Search for the cell housing the specified text and yield its [X, Y] center coordinate. 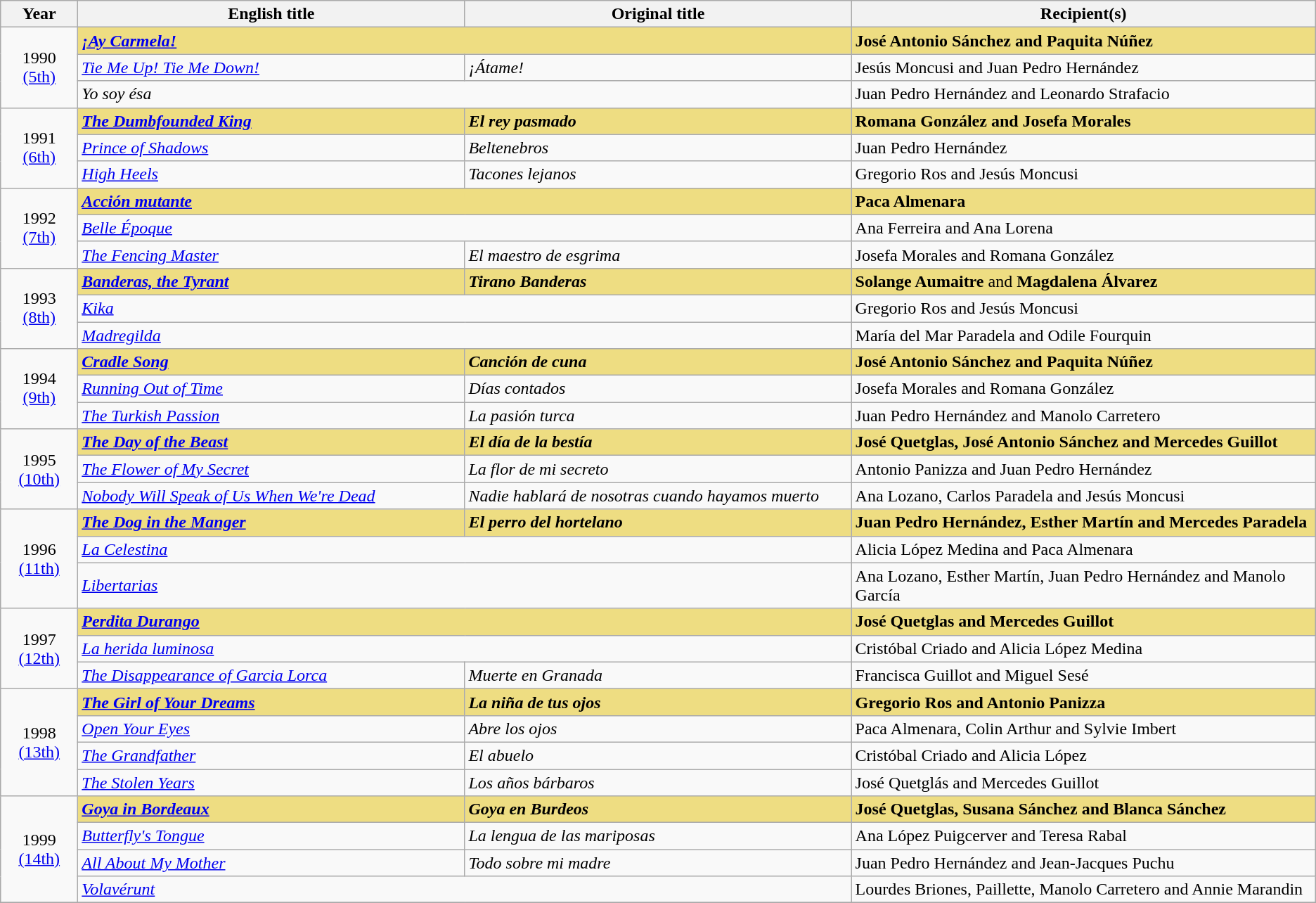
The Turkish Passion [271, 416]
Todo sobre mi madre [658, 863]
Goya in Bordeaux [271, 809]
Ana Lozano, Esther Martín, Juan Pedro Hernández and Manolo García [1083, 585]
José Quetglas and Mercedes Guillot [1083, 622]
La herida luminosa [465, 648]
Nadie hablará de nosotras cuando hayamos muerto [658, 496]
Beltenebros [658, 148]
Open Your Eyes [271, 729]
Cradle Song [271, 362]
Paca Almenara, Colin Arthur and Sylvie Imbert [1083, 729]
1993(8th) [39, 308]
Romana González and Josefa Morales [1083, 121]
High Heels [271, 174]
Días contados [658, 389]
Ana Lozano, Carlos Paradela and Jesús Moncusi [1083, 496]
¡Átame! [658, 68]
El maestro de esgrima [658, 255]
Juan Pedro Hernández, Esther Martín and Mercedes Paradela [1083, 523]
Perdita Durango [465, 622]
Ana Ferreira and Ana Lorena [1083, 228]
Goya en Burdeos [658, 809]
Year [39, 14]
Madregilda [465, 335]
José Quetglas, Susana Sánchez and Blanca Sánchez [1083, 809]
Ana López Puigcerver and Teresa Rabal [1083, 836]
Muerte en Granada [658, 675]
Abre los ojos [658, 729]
Recipient(s) [1083, 14]
The Disappearance of Garcia Lorca [271, 675]
1996(11th) [39, 558]
El perro del hortelano [658, 523]
Juan Pedro Hernández and Leonardo Strafacio [1083, 94]
Cristóbal Criado and Alicia López [1083, 755]
1998(13th) [39, 742]
Gregorio Ros and Antonio Panizza [1083, 702]
All About My Mother [271, 863]
José Quetglas, José Antonio Sánchez and Mercedes Guillot [1083, 442]
English title [271, 14]
Yo soy ésa [465, 94]
El abuelo [658, 755]
1994(9th) [39, 389]
Los años bárbaros [658, 783]
Acción mutante [465, 201]
Running Out of Time [271, 389]
El día de la bestía [658, 442]
Butterfly's Tongue [271, 836]
Antonio Panizza and Juan Pedro Hernández [1083, 469]
¡Ay Carmela! [465, 41]
The Day of the Beast [271, 442]
La Celestina [465, 549]
Tacones lejanos [658, 174]
The Grandfather [271, 755]
Volavérunt [465, 890]
Alicia López Medina and Paca Almenara [1083, 549]
1995(10th) [39, 469]
Lourdes Briones, Paillette, Manolo Carretero and Annie Marandin [1083, 890]
1991(6th) [39, 148]
Juan Pedro Hernández and Jean-Jacques Puchu [1083, 863]
Libertarias [465, 585]
Tie Me Up! Tie Me Down! [271, 68]
Tirano Banderas [658, 281]
1999(14th) [39, 850]
Juan Pedro Hernández [1083, 148]
1990(5th) [39, 68]
Solange Aumaitre and Magdalena Álvarez [1083, 281]
1992(7th) [39, 228]
The Flower of My Secret [271, 469]
Canción de cuna [658, 362]
La flor de mi secreto [658, 469]
Kika [465, 308]
La lengua de las mariposas [658, 836]
Cristóbal Criado and Alicia López Medina [1083, 648]
Jesús Moncusi and Juan Pedro Hernández [1083, 68]
Juan Pedro Hernández and Manolo Carretero [1083, 416]
María del Mar Paradela and Odile Fourquin [1083, 335]
The Girl of Your Dreams [271, 702]
El rey pasmado [658, 121]
Belle Époque [465, 228]
Paca Almenara [1083, 201]
Banderas, the Tyrant [271, 281]
Francisca Guillot and Miguel Sesé [1083, 675]
1997(12th) [39, 648]
Nobody Will Speak of Us When We're Dead [271, 496]
Prince of Shadows [271, 148]
The Dog in the Manger [271, 523]
The Stolen Years [271, 783]
La pasión turca [658, 416]
La niña de tus ojos [658, 702]
José Quetglás and Mercedes Guillot [1083, 783]
The Dumbfounded King [271, 121]
Original title [658, 14]
The Fencing Master [271, 255]
